Return the (x, y) coordinate for the center point of the cell that contains the specified text.  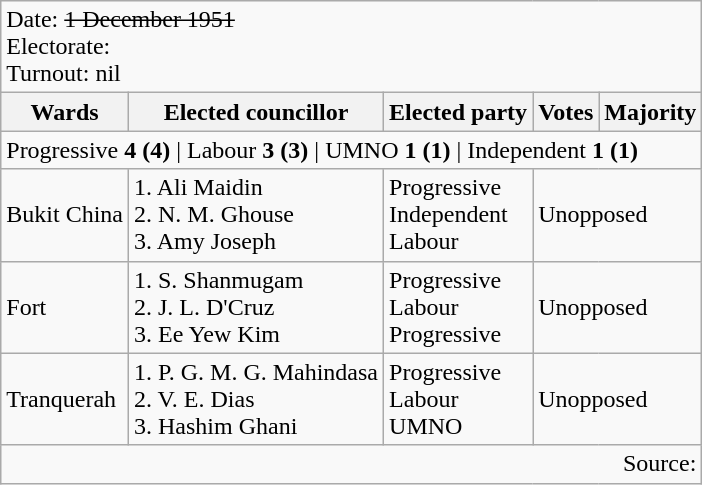
1. S. Shanmugam2. J. L. D'Cruz3. Ee Yew Kim (256, 307)
Source: (352, 464)
Votes (566, 112)
Date: 1 December 1951Electorate: Turnout: nil (352, 47)
Fort (65, 307)
Elected party (458, 112)
1. P. G. M. G. Mahindasa2. V. E. Dias3. Hashim Ghani (256, 399)
Bukit China (65, 215)
ProgressiveIndependentLabour (458, 215)
Majority (650, 112)
ProgressiveLabourProgressive (458, 307)
Elected councillor (256, 112)
1. Ali Maidin2. N. M. Ghouse3. Amy Joseph (256, 215)
ProgressiveLabourUMNO (458, 399)
Progressive 4 (4) | Labour 3 (3) | UMNO 1 (1) | Independent 1 (1) (352, 150)
Wards (65, 112)
Tranquerah (65, 399)
